Locate the cell with the specified text and output its [x, y] center coordinate. 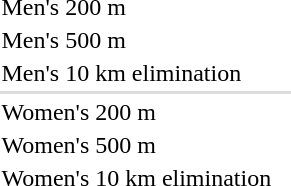
Men's 500 m [136, 40]
Women's 200 m [136, 112]
Men's 10 km elimination [136, 73]
Women's 500 m [136, 145]
